Find where the given text appears and provide that cell's center as [X, Y] coordinate. 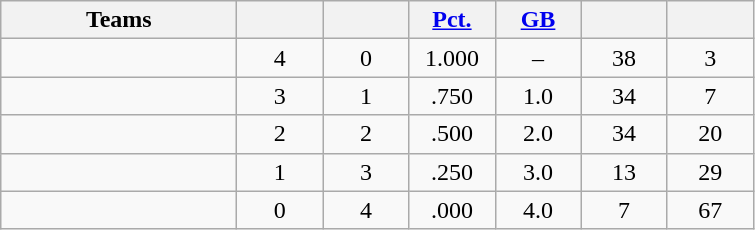
13 [624, 172]
Pct. [452, 20]
2.0 [538, 134]
1.000 [452, 58]
.500 [452, 134]
GB [538, 20]
– [538, 58]
29 [710, 172]
3.0 [538, 172]
.000 [452, 210]
Teams [119, 20]
38 [624, 58]
67 [710, 210]
1.0 [538, 96]
20 [710, 134]
.250 [452, 172]
.750 [452, 96]
4.0 [538, 210]
